From the cell containing the given text, extract its center point as (x, y) coordinate. 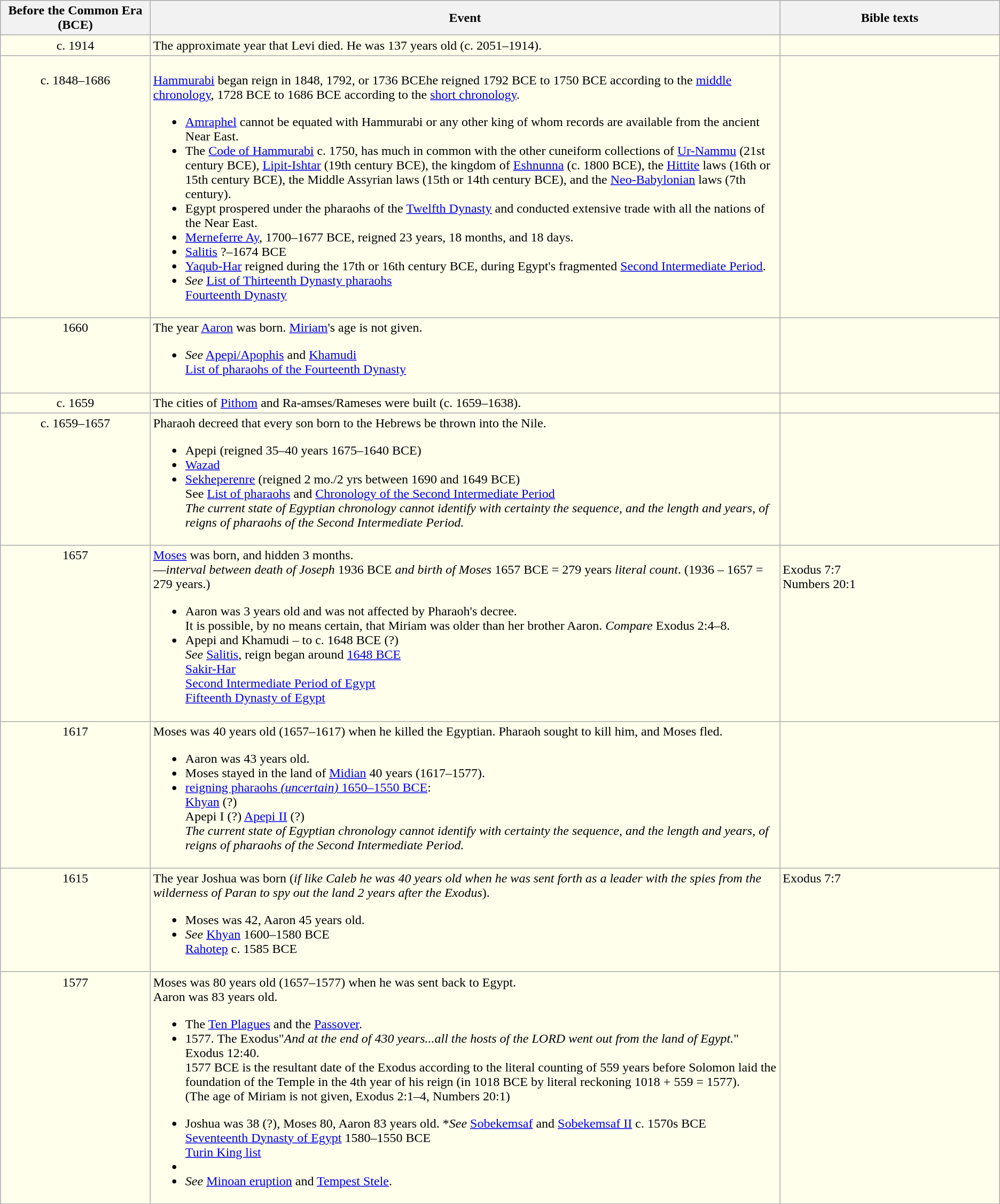
Exodus 7:7 (890, 920)
The approximate year that Levi died. He was 137 years old (c. 2051–1914). (465, 45)
c. 1659–1657 (76, 479)
c. 1914 (76, 45)
c. 1659 (76, 403)
1615 (76, 920)
1617 (76, 795)
c. 1848–1686 (76, 187)
Before the Common Era(BCE) (76, 18)
1660 (76, 355)
The year Aaron was born. Miriam's age is not given.See Apepi/Apophis and Khamudi List of pharaohs of the Fourteenth Dynasty (465, 355)
Bible texts (890, 18)
The cities of Pithom and Ra-amses/Rameses were built (c. 1659–1638). (465, 403)
1577 (76, 1088)
Exodus 7:7 Numbers 20:1 (890, 634)
Event (465, 18)
1657 (76, 634)
